From the cell containing the given text, extract its center point as (x, y) coordinate. 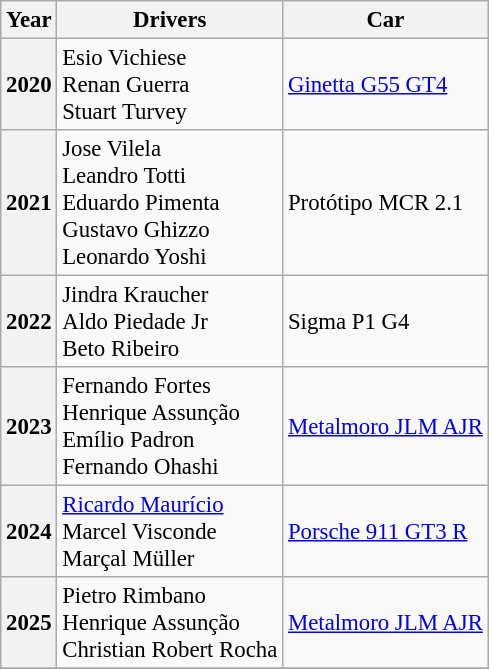
Year (29, 20)
Fernando Fortes Henrique Assunção Emílio Padron Fernando Ohashi (170, 426)
Car (386, 20)
Jindra Kraucher Aldo Piedade Jr Beto Ribeiro (170, 322)
2023 (29, 426)
Ricardo Maurício Marcel Visconde Marçal Müller (170, 532)
Esio Vichiese Renan Guerra Stuart Turvey (170, 85)
2021 (29, 203)
Sigma P1 G4 (386, 322)
Metalmoro JLM AJR (386, 426)
Porsche 911 GT3 R (386, 532)
2020 (29, 85)
Protótipo MCR 2.1 (386, 203)
2024 (29, 532)
Drivers (170, 20)
Jose Vilela Leandro Totti Eduardo Pimenta Gustavo Ghizzo Leonardo Yoshi (170, 203)
2022 (29, 322)
Ginetta G55 GT4 (386, 85)
